Search for the cell housing the specified text and yield its (x, y) center coordinate. 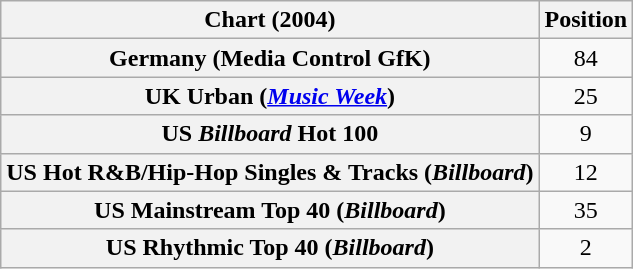
25 (586, 96)
2 (586, 248)
UK Urban (Music Week) (270, 96)
12 (586, 172)
9 (586, 134)
US Hot R&B/Hip-Hop Singles & Tracks (Billboard) (270, 172)
35 (586, 210)
Germany (Media Control GfK) (270, 58)
US Billboard Hot 100 (270, 134)
Chart (2004) (270, 20)
US Mainstream Top 40 (Billboard) (270, 210)
Position (586, 20)
84 (586, 58)
US Rhythmic Top 40 (Billboard) (270, 248)
